Provide the (X, Y) coordinate of the cell's center where the given text is located.  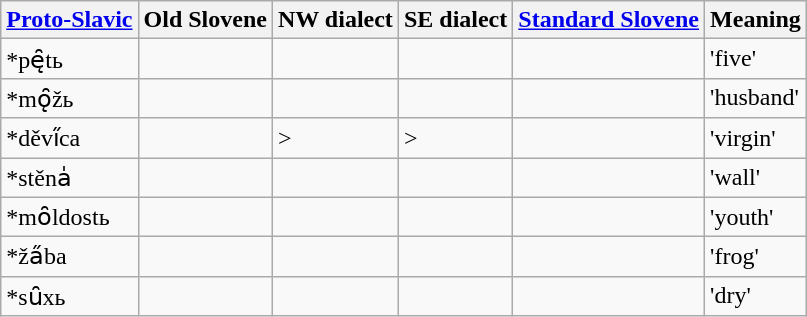
'five' (756, 59)
Meaning (756, 20)
'dry' (756, 296)
*sȗxь (70, 296)
NW dialect (335, 20)
Old Slovene (205, 20)
'wall' (756, 178)
SE dialect (455, 20)
*ža̋ba (70, 257)
'husband' (756, 98)
*pę̑tь (70, 59)
'youth' (756, 217)
*děvi̋ca (70, 138)
*stěna̍ (70, 178)
*mǫ̑žь (70, 98)
'virgin' (756, 138)
*mȏldostь (70, 217)
Proto-Slavic (70, 20)
'frog' (756, 257)
Standard Slovene (609, 20)
